Output the (x, y) coordinate of the center of the cell containing the given text.  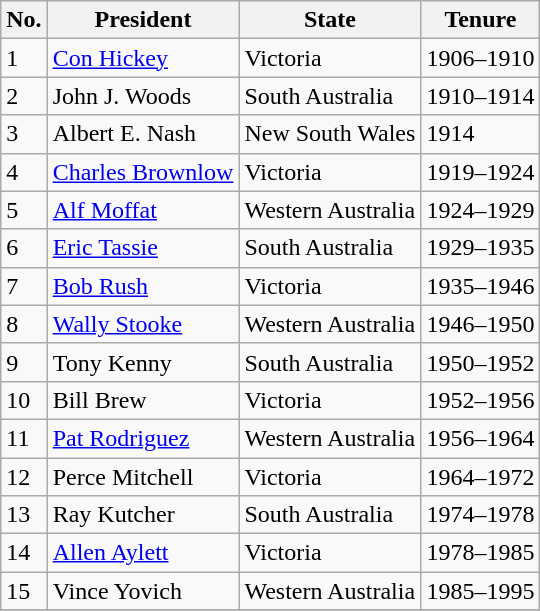
1950–1952 (480, 362)
New South Wales (330, 134)
11 (24, 438)
1935–1946 (480, 286)
Eric Tassie (143, 248)
Bill Brew (143, 400)
4 (24, 172)
Perce Mitchell (143, 477)
President (143, 20)
12 (24, 477)
1906–1910 (480, 58)
1924–1929 (480, 210)
6 (24, 248)
Ray Kutcher (143, 515)
14 (24, 553)
8 (24, 324)
7 (24, 286)
1919–1924 (480, 172)
1910–1914 (480, 96)
Pat Rodriguez (143, 438)
Con Hickey (143, 58)
2 (24, 96)
1985–1995 (480, 591)
Charles Brownlow (143, 172)
10 (24, 400)
5 (24, 210)
3 (24, 134)
1974–1978 (480, 515)
1978–1985 (480, 553)
1 (24, 58)
15 (24, 591)
1914 (480, 134)
Alf Moffat (143, 210)
Tenure (480, 20)
1956–1964 (480, 438)
Vince Yovich (143, 591)
1964–1972 (480, 477)
9 (24, 362)
John J. Woods (143, 96)
1929–1935 (480, 248)
Wally Stooke (143, 324)
1952–1956 (480, 400)
Allen Aylett (143, 553)
Tony Kenny (143, 362)
Albert E. Nash (143, 134)
No. (24, 20)
13 (24, 515)
Bob Rush (143, 286)
State (330, 20)
1946–1950 (480, 324)
